Detect which cell encompasses the target text, then output its [x, y] center coordinate. 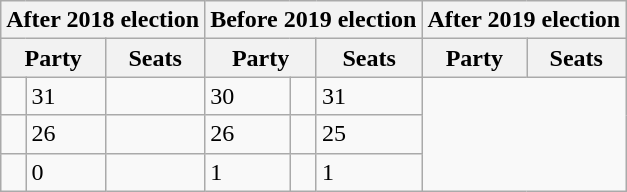
After 2018 election [103, 20]
25 [368, 134]
Before 2019 election [314, 20]
After 2019 election [524, 20]
0 [66, 172]
30 [248, 96]
